From the cell containing the given text, extract its center point as [x, y] coordinate. 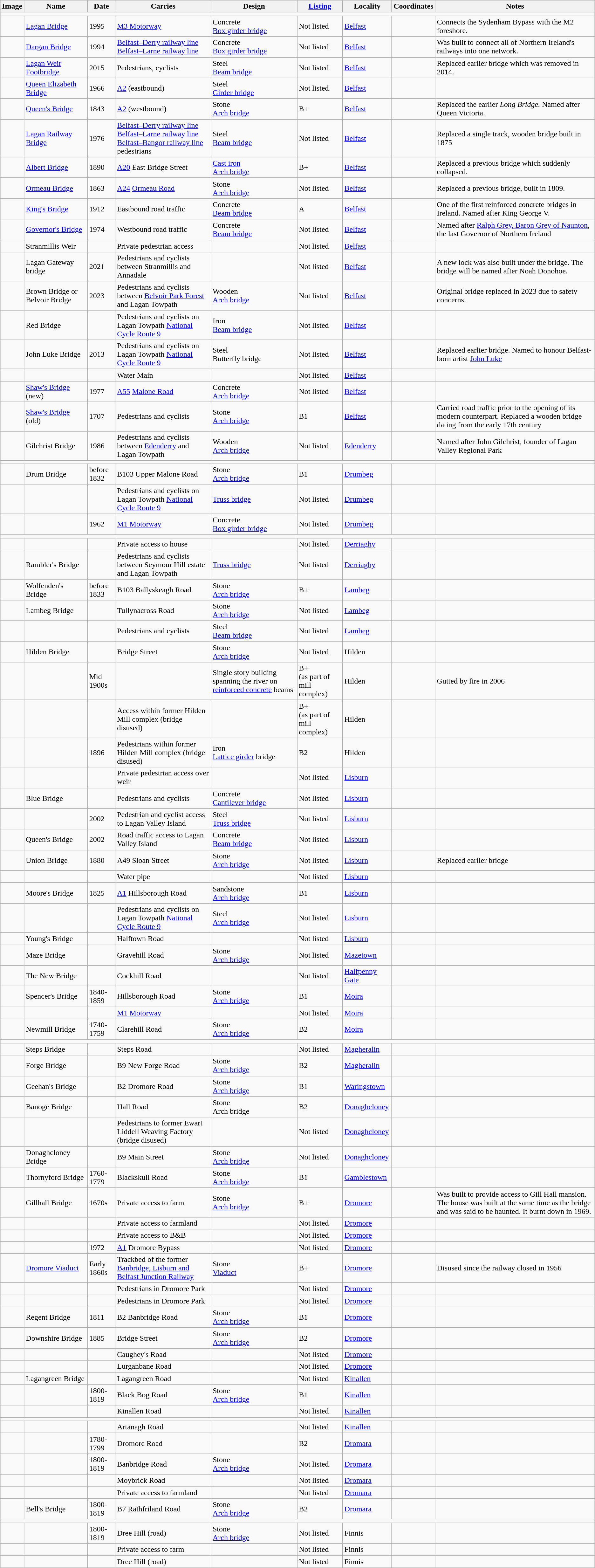
Pedestrians and cyclists between Edenderry and Lagan Towpath [163, 446]
Listing [320, 6]
Gilchrist Bridge [56, 446]
Lurganbane Road [163, 1366]
Geehan's Bridge [56, 1086]
IronLattice girder bridge [254, 753]
B103 Ballyskeagh Road [163, 589]
Moore's Bridge [56, 893]
Rambler's Bridge [56, 565]
Shaw's Bridge(old) [56, 416]
Pedestrians, cyclists [163, 67]
Westbound road traffic [163, 230]
1840-1859 [101, 996]
Brown Bridge or Belvoir Bridge [56, 296]
Black Bog Road [163, 1395]
Steps Bridge [56, 1049]
ConcreteArch bridge [254, 392]
Replaced the earlier Long Bridge. Named after Queen Victoria. [515, 109]
2015 [101, 67]
Name [56, 6]
1885 [101, 1338]
Lagan Gateway bridge [56, 267]
Disused since the railway closed in 1956 [515, 1268]
Hall Road [163, 1107]
1995 [101, 26]
SteelButterfly bridge [254, 354]
Thornyford Bridge [56, 1178]
1880 [101, 860]
1863 [101, 188]
IronBeam bridge [254, 325]
Locality [367, 6]
Waringstown [367, 1086]
Private access to B&B [163, 1235]
King's Bridge [56, 209]
Banoge Bridge [56, 1107]
Stranmillis Weir [56, 246]
Original bridge replaced in 2023 due to safety concerns. [515, 296]
One of the first reinforced concrete bridges in Ireland. Named after King George V. [515, 209]
Young's Bridge [56, 939]
B2 Banbridge Road [163, 1317]
B9 New Forge Road [163, 1066]
StoneViaduct [254, 1268]
1740-1759 [101, 1029]
Blue Bridge [56, 798]
A49 Sloan Street [163, 860]
Blackskull Road [163, 1178]
Private pedestrian access over weir [163, 778]
Caughey's Road [163, 1354]
Replaced a previous bridge which suddenly collapsed. [515, 167]
Dromore Road [163, 1443]
Ormeau Bridge [56, 188]
Carries [163, 6]
B103 Upper Malone Road [163, 474]
Replaced earlier bridge. Named to honour Belfast-born artist John Luke [515, 354]
Belfast–Derry railway lineBelfast–Larne railway line [163, 47]
Pedestrians and cyclists between Stranmillis and Annadale [163, 267]
Private pedestrian access [163, 246]
Named after John Gilchrist, founder of Lagan Valley Regional Park [515, 446]
SandstoneArch bridge [254, 893]
A1 Dromore Bypass [163, 1247]
Single story building spanning the river on reinforced concrete beams [254, 681]
1962 [101, 524]
Drum Bridge [56, 474]
Connects the Sydenham Bypass with the M2 foreshore. [515, 26]
Regent Bridge [56, 1317]
The New Bridge [56, 976]
Water pipe [163, 877]
SteelTruss bridge [254, 819]
Red Bridge [56, 325]
1670s [101, 1202]
Named after Ralph Grey, Baron Grey of Naunton, the last Governor of Northern Ireland [515, 230]
B7 Rathfriland Road [163, 1509]
SteelGirder bridge [254, 88]
1811 [101, 1317]
Notes [515, 6]
1974 [101, 230]
A1 Hillsborough Road [163, 893]
1977 [101, 392]
Coordinates [414, 6]
A55 Malone Road [163, 392]
1890 [101, 167]
Pedestrians and cyclists between Belvoir Park Forest and Lagan Towpath [163, 296]
1825 [101, 893]
Hillsborough Road [163, 996]
Eastbound road traffic [163, 209]
Road traffic access to Lagan Valley Island [163, 839]
Governor's Bridge [56, 230]
A2 (eastbound) [163, 88]
Downshire Bridge [56, 1338]
Gillhall Bridge [56, 1202]
Wolfenden's Bridge [56, 589]
Belfast–Derry railway lineBelfast–Larne railway lineBelfast–Bangor railway linepedestrians [163, 138]
Design [254, 6]
Date [101, 6]
Gamblestown [367, 1178]
A2 (westbound) [163, 109]
Forge Bridge [56, 1066]
1896 [101, 753]
Early 1860s [101, 1268]
Clarehill Road [163, 1029]
Spencer's Bridge [56, 996]
Replaced earlier bridge [515, 860]
Lagangreen Road [163, 1379]
Hilden Bridge [56, 652]
SteelArch bridge [254, 918]
ConcreteCantilever bridge [254, 798]
Kinallen Road [163, 1411]
Pedestrians and cyclists between Seymour Hill estate and Lagan Towpath [163, 565]
Steps Road [163, 1049]
Artanagh Road [163, 1427]
2023 [101, 296]
Access within former Hilden Mill complex (bridge disused) [163, 719]
Dargan Bridge [56, 47]
Replaced a single track, wooden bridge built in 1875 [515, 138]
Mazetown [367, 955]
Tullynacross Road [163, 610]
Moybrick Road [163, 1480]
Pedestrians to former Ewart Liddell Weaving Factory (bridge disused) [163, 1132]
Lagangreen Bridge [56, 1379]
Pedestrians within former Hilden Mill complex (bridge disused) [163, 753]
Banbridge Road [163, 1464]
Replaced a previous bridge, built in 1809. [515, 188]
Image [12, 6]
Maze Bridge [56, 955]
Bell's Bridge [56, 1509]
1912 [101, 209]
Private access to house [163, 544]
1972 [101, 1247]
1780- 1799 [101, 1443]
Edenderry [367, 446]
Queen Elizabeth Bridge [56, 88]
1843 [101, 109]
Carried road traffic prior to the opening of its modern counterpart. Replaced a wooden bridge dating from the early 17th century [515, 416]
Lagan Railway Bridge [56, 138]
Halftown Road [163, 939]
2021 [101, 267]
Cast ironArch bridge [254, 167]
Was built to connect all of Northern Ireland's railways into one network. [515, 47]
Donaghcloney Bridge [56, 1157]
Gravehill Road [163, 955]
Pedestrian and cyclist access to Lagan Valley Island [163, 819]
Shaw's Bridge(new) [56, 392]
1986 [101, 446]
2013 [101, 354]
Lagan Weir Footbridge [56, 67]
A new lock was also built under the bridge. The bridge will be named after Noah Donohoe. [515, 267]
Gutted by fire in 2006 [515, 681]
before1833 [101, 589]
1966 [101, 88]
Dromore Viaduct [56, 1268]
1994 [101, 47]
1760-1779 [101, 1178]
Water Main [163, 375]
Cockhill Road [163, 976]
Newmill Bridge [56, 1029]
Lagan Bridge [56, 26]
A20 East Bridge Street [163, 167]
Mid 1900s [101, 681]
Trackbed of the former Banbridge, Lisburn and Belfast Junction Railway [163, 1268]
Lambeg Bridge [56, 610]
A24 Ormeau Road [163, 188]
B2 Dromore Road [163, 1086]
Albert Bridge [56, 167]
M3 Motorway [163, 26]
1976 [101, 138]
Halfpenny Gate [367, 976]
1707 [101, 416]
Replaced earlier bridge which was removed in 2014. [515, 67]
Union Bridge [56, 860]
John Luke Bridge [56, 354]
A [320, 209]
before1832 [101, 474]
B9 Main Street [163, 1157]
